Identify which cell holds the provided text, then report its (X, Y) central coordinate. 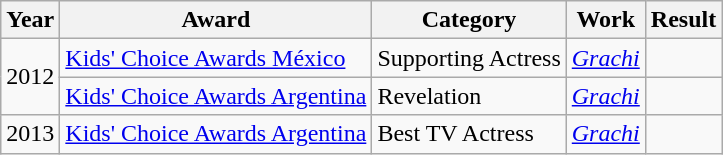
2012 (30, 77)
Result (683, 20)
2013 (30, 134)
Category (469, 20)
Award (216, 20)
Best TV Actress (469, 134)
Kids' Choice Awards México (216, 58)
Year (30, 20)
Work (606, 20)
Revelation (469, 96)
Supporting Actress (469, 58)
